Find where the given text appears and provide that cell's center as (x, y) coordinate. 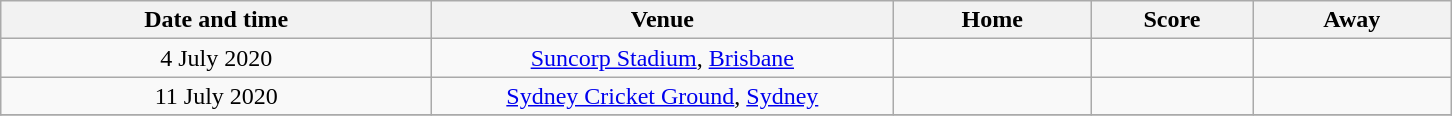
Date and time (216, 20)
11 July 2020 (216, 96)
Suncorp Stadium, Brisbane (662, 58)
Away (1352, 20)
Score (1172, 20)
4 July 2020 (216, 58)
Sydney Cricket Ground, Sydney (662, 96)
Home (992, 20)
Venue (662, 20)
